Locate the cell with the specified text and output its (X, Y) center coordinate. 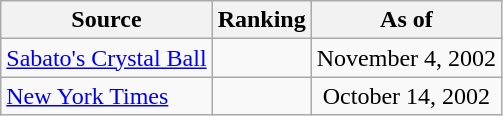
Sabato's Crystal Ball (106, 58)
New York Times (106, 96)
As of (406, 20)
Source (106, 20)
Ranking (262, 20)
October 14, 2002 (406, 96)
November 4, 2002 (406, 58)
